Find where the given text appears and provide that cell's center as (x, y) coordinate. 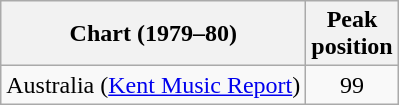
99 (352, 85)
Peakposition (352, 34)
Chart (1979–80) (154, 34)
Australia (Kent Music Report) (154, 85)
